Return [X, Y] of the center of cell containing provided text 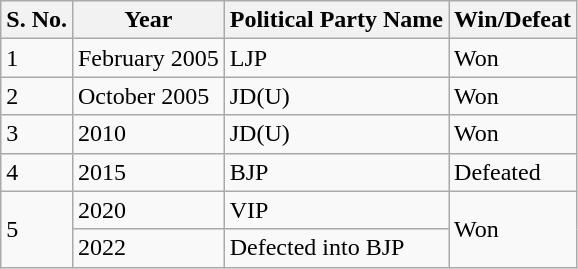
Defected into BJP [336, 248]
Year [148, 20]
2010 [148, 134]
1 [37, 58]
VIP [336, 210]
2015 [148, 172]
Political Party Name [336, 20]
5 [37, 229]
2020 [148, 210]
2 [37, 96]
October 2005 [148, 96]
BJP [336, 172]
February 2005 [148, 58]
3 [37, 134]
S. No. [37, 20]
4 [37, 172]
Defeated [513, 172]
Win/Defeat [513, 20]
LJP [336, 58]
2022 [148, 248]
